From the cell containing the given text, extract its center point as (x, y) coordinate. 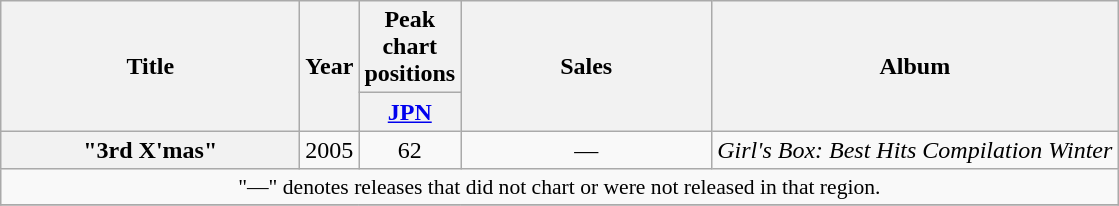
Album (915, 66)
Title (150, 66)
"—" denotes releases that did not chart or were not released in that region. (560, 187)
Year (330, 66)
62 (410, 150)
Girl's Box: Best Hits Compilation Winter (915, 150)
JPN (410, 112)
Sales (586, 66)
Peak chart positions (410, 47)
2005 (330, 150)
— (586, 150)
"3rd X'mas" (150, 150)
